Identify which cell holds the provided text, then report its [X, Y] central coordinate. 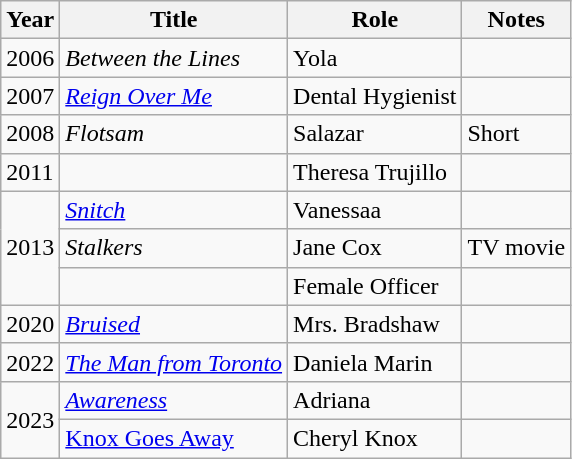
Title [174, 20]
Bruised [174, 324]
Mrs. Bradshaw [375, 324]
TV movie [516, 248]
Role [375, 20]
Dental Hygienist [375, 96]
Theresa Trujillo [375, 172]
Yola [375, 58]
Salazar [375, 134]
2007 [30, 96]
2006 [30, 58]
2013 [30, 248]
Short [516, 134]
Snitch [174, 210]
2008 [30, 134]
Jane Cox [375, 248]
Cheryl Knox [375, 438]
Knox Goes Away [174, 438]
Adriana [375, 400]
2020 [30, 324]
Notes [516, 20]
2022 [30, 362]
Between the Lines [174, 58]
Daniela Marin [375, 362]
Flotsam [174, 134]
Vanessaa [375, 210]
Reign Over Me [174, 96]
Female Officer [375, 286]
The Man from Toronto [174, 362]
2011 [30, 172]
Awareness [174, 400]
Year [30, 20]
Stalkers [174, 248]
2023 [30, 419]
